From the cell containing the given text, extract its center point as (x, y) coordinate. 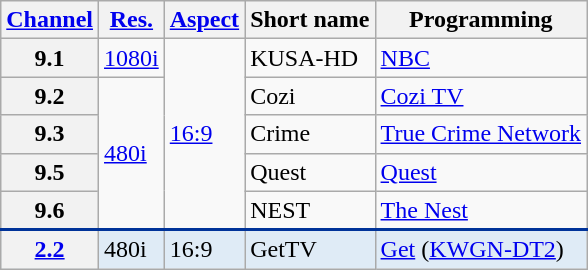
Channel (50, 20)
The Nest (481, 210)
Crime (310, 134)
Short name (310, 20)
NBC (481, 58)
9.3 (50, 134)
9.6 (50, 210)
True Crime Network (481, 134)
Cozi (310, 96)
Programming (481, 20)
2.2 (50, 250)
9.1 (50, 58)
Res. (132, 20)
KUSA-HD (310, 58)
Get (KWGN-DT2) (481, 250)
9.5 (50, 172)
Cozi TV (481, 96)
GetTV (310, 250)
Aspect (204, 20)
NEST (310, 210)
9.2 (50, 96)
1080i (132, 58)
